Pinpoint the cell where the given text exists, returning its (x, y) midpoint coordinate. 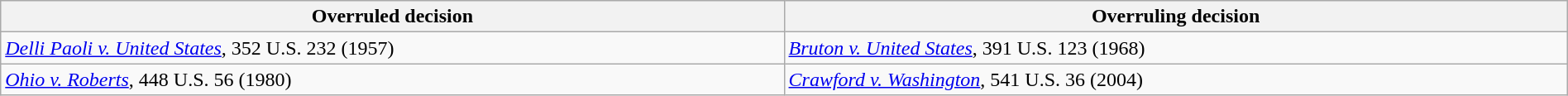
Ohio v. Roberts, 448 U.S. 56 (1980) (392, 79)
Overruling decision (1176, 17)
Overruled decision (392, 17)
Delli Paoli v. United States, 352 U.S. 232 (1957) (392, 48)
Bruton v. United States, 391 U.S. 123 (1968) (1176, 48)
Crawford v. Washington, 541 U.S. 36 (2004) (1176, 79)
